Provide the (X, Y) coordinate of the cell's center where the given text is located.  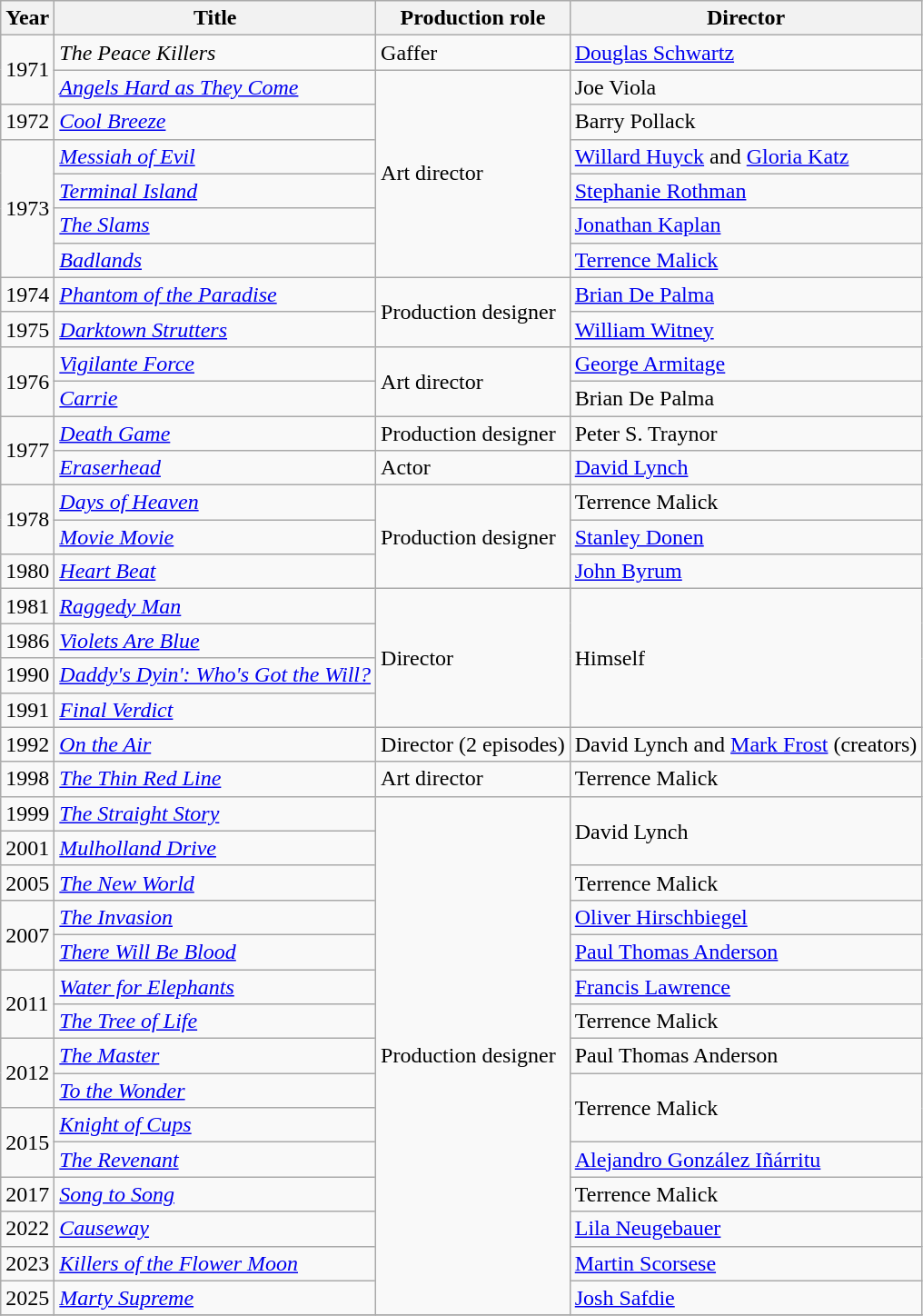
Director (2 episodes) (473, 744)
1976 (27, 381)
2022 (27, 1229)
Darktown Strutters (215, 329)
Badlands (215, 260)
Title (215, 18)
Joe Viola (746, 87)
1990 (27, 675)
Martin Scorsese (746, 1263)
Production role (473, 18)
Stanley Donen (746, 537)
Mulholland Drive (215, 848)
Douglas Schwartz (746, 53)
Heart Beat (215, 572)
Vigilante Force (215, 364)
Stephanie Rothman (746, 191)
2012 (27, 1073)
The Master (215, 1056)
On the Air (215, 744)
Movie Movie (215, 537)
Oliver Hirschbiegel (746, 917)
1998 (27, 779)
1992 (27, 744)
Killers of the Flower Moon (215, 1263)
George Armitage (746, 364)
Himself (746, 658)
Josh Safdie (746, 1298)
David Lynch and Mark Frost (creators) (746, 744)
Year (27, 18)
2007 (27, 934)
Marty Supreme (215, 1298)
The Peace Killers (215, 53)
1972 (27, 122)
The Invasion (215, 917)
Francis Lawrence (746, 986)
Phantom of the Paradise (215, 294)
Cool Breeze (215, 122)
To the Wonder (215, 1091)
The Revenant (215, 1160)
2001 (27, 848)
Raggedy Man (215, 606)
Gaffer (473, 53)
Causeway (215, 1229)
2023 (27, 1263)
The New World (215, 882)
Death Game (215, 434)
2005 (27, 882)
There Will Be Blood (215, 952)
1978 (27, 520)
1975 (27, 329)
Messiah of Evil (215, 156)
Carrie (215, 398)
John Byrum (746, 572)
William Witney (746, 329)
Actor (473, 468)
2011 (27, 1003)
1981 (27, 606)
1971 (27, 70)
Terminal Island (215, 191)
Barry Pollack (746, 122)
Lila Neugebauer (746, 1229)
1980 (27, 572)
Eraserhead (215, 468)
1977 (27, 451)
The Tree of Life (215, 1022)
Alejandro González Iñárritu (746, 1160)
1986 (27, 641)
Violets Are Blue (215, 641)
1973 (27, 208)
The Straight Story (215, 813)
Angels Hard as They Come (215, 87)
Knight of Cups (215, 1125)
1991 (27, 710)
Days of Heaven (215, 503)
Water for Elephants (215, 986)
2025 (27, 1298)
1999 (27, 813)
Peter S. Traynor (746, 434)
Willard Huyck and Gloria Katz (746, 156)
The Slams (215, 225)
2017 (27, 1194)
Final Verdict (215, 710)
Daddy's Dyin': Who's Got the Will? (215, 675)
Jonathan Kaplan (746, 225)
Song to Song (215, 1194)
2015 (27, 1142)
1974 (27, 294)
The Thin Red Line (215, 779)
